Provide the (x, y) coordinate of the cell's center where the given text is located.  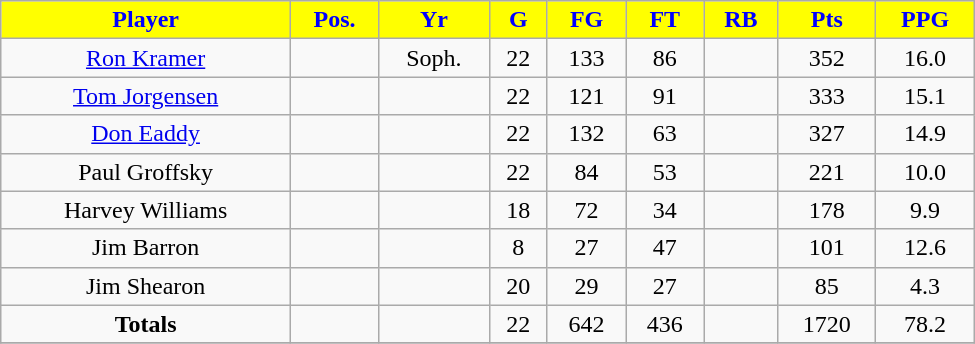
86 (665, 58)
132 (586, 134)
221 (827, 172)
352 (827, 58)
84 (586, 172)
101 (827, 248)
PPG (925, 20)
85 (827, 286)
Ron Kramer (146, 58)
642 (586, 324)
8 (518, 248)
14.9 (925, 134)
10.0 (925, 172)
RB (741, 20)
Paul Groffsky (146, 172)
178 (827, 210)
Pos. (335, 20)
53 (665, 172)
91 (665, 96)
15.1 (925, 96)
34 (665, 210)
Harvey Williams (146, 210)
G (518, 20)
18 (518, 210)
121 (586, 96)
436 (665, 324)
Jim Shearon (146, 286)
Don Eaddy (146, 134)
Totals (146, 324)
47 (665, 248)
Soph. (434, 58)
Player (146, 20)
327 (827, 134)
1720 (827, 324)
78.2 (925, 324)
Yr (434, 20)
FG (586, 20)
Pts (827, 20)
Jim Barron (146, 248)
9.9 (925, 210)
20 (518, 286)
333 (827, 96)
12.6 (925, 248)
FT (665, 20)
29 (586, 286)
63 (665, 134)
4.3 (925, 286)
Tom Jorgensen (146, 96)
133 (586, 58)
72 (586, 210)
16.0 (925, 58)
